Locate the cell with the specified text and output its (x, y) center coordinate. 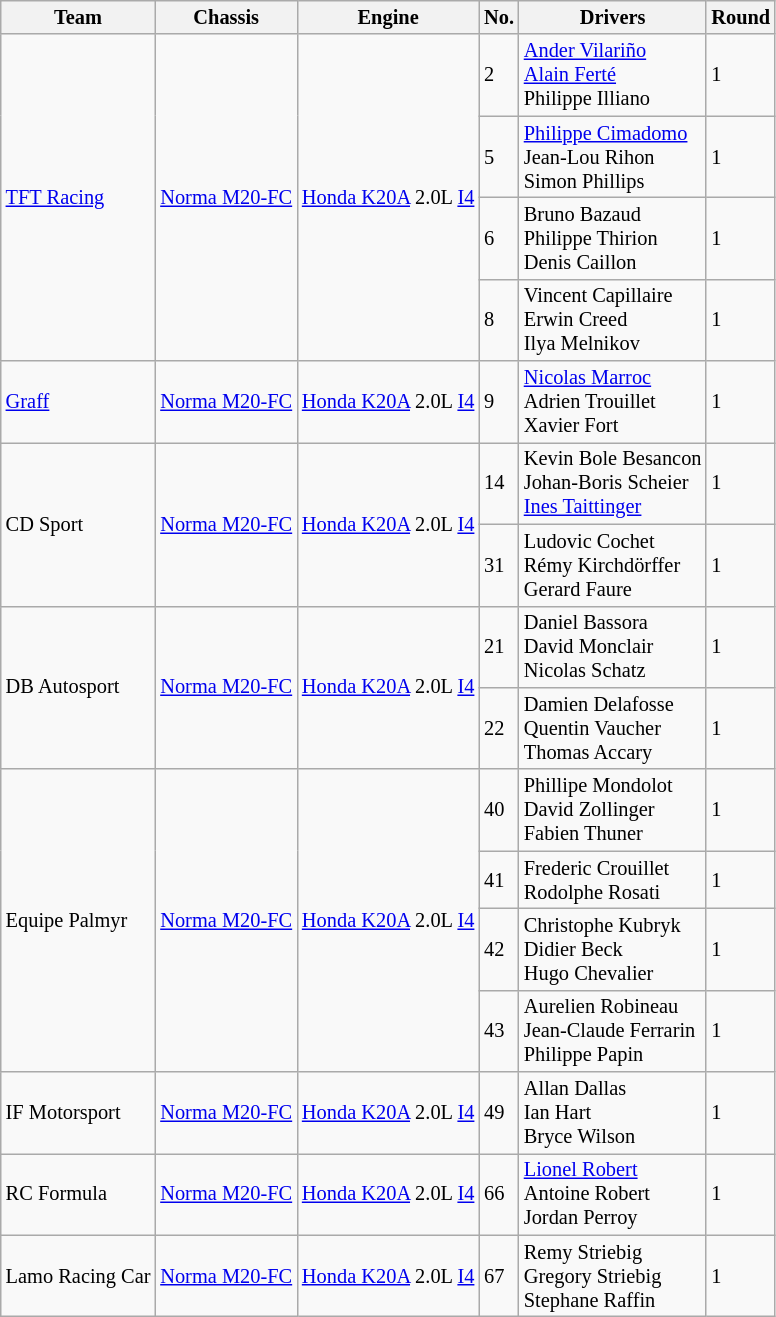
2 (499, 75)
31 (499, 565)
Nicolas Marroc Adrien Trouillet Xavier Fort (612, 402)
Chassis (226, 17)
Ludovic Cochet Rémy Kirchdörffer Gerard Faure (612, 565)
No. (499, 17)
14 (499, 483)
Philippe Cimadomo Jean-Lou Rihon Simon Phillips (612, 157)
Equipe Palmyr (78, 920)
Lionel Robert Antoine Robert Jordan Perroy (612, 1194)
Round (740, 17)
66 (499, 1194)
8 (499, 320)
Kevin Bole Besancon Johan-Boris Scheier Ines Taittinger (612, 483)
Remy Striebig Gregory Striebig Stephane Raffin (612, 1276)
42 (499, 949)
41 (499, 880)
5 (499, 157)
IF Motorsport (78, 1113)
Engine (388, 17)
Bruno Bazaud Philippe Thirion Denis Caillon (612, 238)
RC Formula (78, 1194)
DB Autosport (78, 688)
Allan Dallas Ian Hart Bryce Wilson (612, 1113)
Vincent Capillaire Erwin Creed Ilya Melnikov (612, 320)
Team (78, 17)
Aurelien Robineau Jean-Claude Ferrarin Philippe Papin (612, 1031)
Drivers (612, 17)
CD Sport (78, 524)
Graff (78, 402)
Ander Vilariño Alain Ferté Philippe Illiano (612, 75)
22 (499, 728)
TFT Racing (78, 198)
43 (499, 1031)
21 (499, 647)
Lamo Racing Car (78, 1276)
Damien Delafosse Quentin Vaucher Thomas Accary (612, 728)
6 (499, 238)
67 (499, 1276)
Daniel Bassora David Monclair Nicolas Schatz (612, 647)
Phillipe Mondolot David Zollinger Fabien Thuner (612, 810)
9 (499, 402)
Christophe Kubryk Didier Beck Hugo Chevalier (612, 949)
40 (499, 810)
49 (499, 1113)
Frederic Crouillet Rodolphe Rosati (612, 880)
